Scan for the cell matching the given text and deliver its [X, Y] coordinate at center. 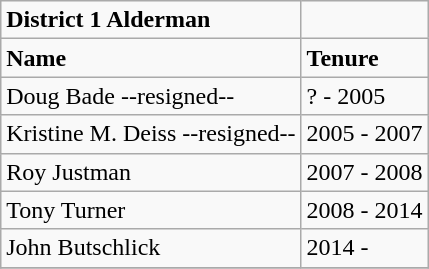
Name [151, 58]
Doug Bade --resigned-- [151, 96]
2007 - 2008 [364, 172]
2005 - 2007 [364, 134]
District 1 Alderman [151, 20]
? - 2005 [364, 96]
Roy Justman [151, 172]
2008 - 2014 [364, 210]
Kristine M. Deiss --resigned-- [151, 134]
Tenure [364, 58]
2014 - [364, 248]
Tony Turner [151, 210]
John Butschlick [151, 248]
